Find where the given text appears and provide that cell's center as (x, y) coordinate. 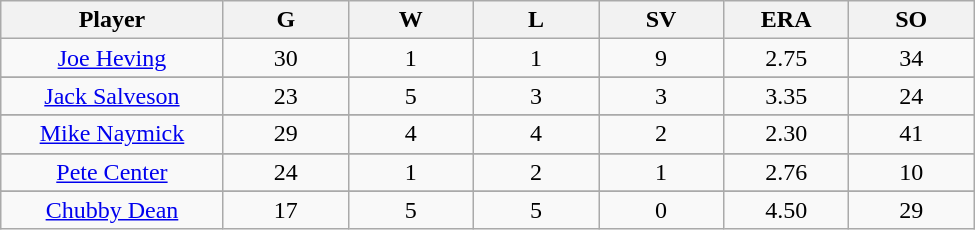
Jack Salveson (112, 96)
W (410, 20)
3.35 (786, 96)
30 (286, 58)
2.75 (786, 58)
9 (660, 58)
Pete Center (112, 172)
G (286, 20)
Mike Naymick (112, 134)
0 (660, 210)
41 (912, 134)
ERA (786, 20)
L (536, 20)
4.50 (786, 210)
34 (912, 58)
23 (286, 96)
2.30 (786, 134)
SV (660, 20)
2.76 (786, 172)
Player (112, 20)
17 (286, 210)
10 (912, 172)
SO (912, 20)
Joe Heving (112, 58)
Chubby Dean (112, 210)
